Detect which cell encompasses the target text, then output its (X, Y) center coordinate. 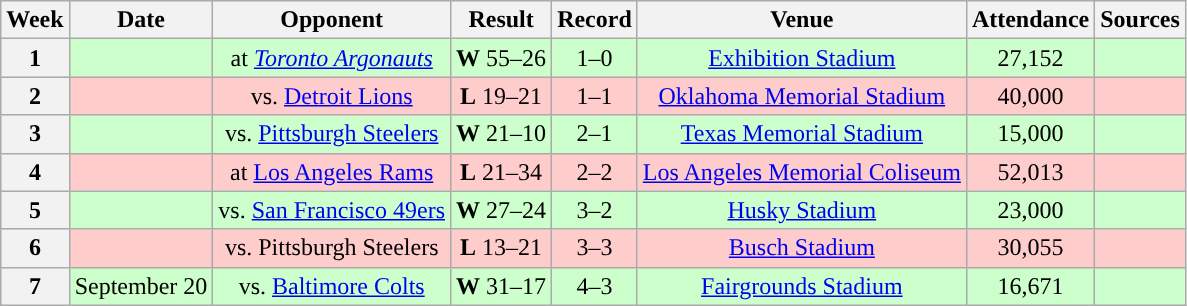
2–2 (595, 172)
16,671 (1030, 286)
vs. Detroit Lions (332, 96)
2 (35, 96)
1–0 (595, 58)
6 (35, 248)
Record (595, 20)
4 (35, 172)
at Los Angeles Rams (332, 172)
3 (35, 134)
vs. Baltimore Colts (332, 286)
at Toronto Argonauts (332, 58)
Result (502, 20)
Exhibition Stadium (802, 58)
30,055 (1030, 248)
Sources (1140, 20)
5 (35, 210)
3–3 (595, 248)
7 (35, 286)
W 31–17 (502, 286)
September 20 (141, 286)
1 (35, 58)
27,152 (1030, 58)
W 55–26 (502, 58)
2–1 (595, 134)
Busch Stadium (802, 248)
Week (35, 20)
4–3 (595, 286)
Date (141, 20)
L 19–21 (502, 96)
3–2 (595, 210)
W 27–24 (502, 210)
L 13–21 (502, 248)
15,000 (1030, 134)
40,000 (1030, 96)
Oklahoma Memorial Stadium (802, 96)
vs. San Francisco 49ers (332, 210)
Los Angeles Memorial Coliseum (802, 172)
L 21–34 (502, 172)
Venue (802, 20)
Husky Stadium (802, 210)
52,013 (1030, 172)
1–1 (595, 96)
Texas Memorial Stadium (802, 134)
W 21–10 (502, 134)
Attendance (1030, 20)
23,000 (1030, 210)
Fairgrounds Stadium (802, 286)
Opponent (332, 20)
